Detect which cell encompasses the target text, then output its [X, Y] center coordinate. 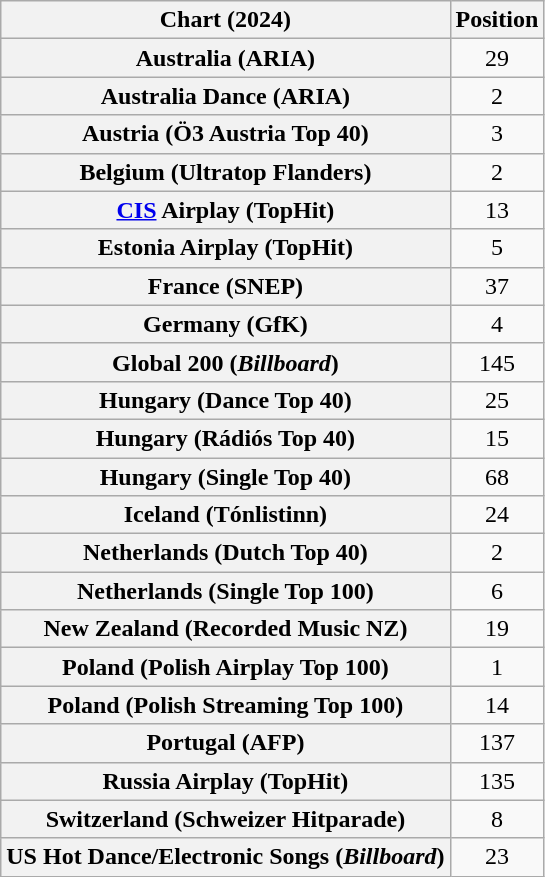
24 [497, 515]
Australia Dance (ARIA) [226, 96]
Portugal (AFP) [226, 743]
15 [497, 438]
68 [497, 477]
Russia Airplay (TopHit) [226, 781]
23 [497, 857]
3 [497, 134]
Netherlands (Single Top 100) [226, 591]
Austria (Ö3 Austria Top 40) [226, 134]
CIS Airplay (TopHit) [226, 210]
25 [497, 400]
Poland (Polish Airplay Top 100) [226, 667]
Germany (GfK) [226, 324]
France (SNEP) [226, 286]
137 [497, 743]
Iceland (Tónlistinn) [226, 515]
Position [497, 20]
Switzerland (Schweizer Hitparade) [226, 819]
Australia (ARIA) [226, 58]
6 [497, 591]
US Hot Dance/Electronic Songs (Billboard) [226, 857]
Estonia Airplay (TopHit) [226, 248]
145 [497, 362]
5 [497, 248]
Netherlands (Dutch Top 40) [226, 553]
37 [497, 286]
13 [497, 210]
Poland (Polish Streaming Top 100) [226, 705]
Hungary (Rádiós Top 40) [226, 438]
1 [497, 667]
135 [497, 781]
Chart (2024) [226, 20]
4 [497, 324]
29 [497, 58]
Hungary (Single Top 40) [226, 477]
New Zealand (Recorded Music NZ) [226, 629]
19 [497, 629]
Belgium (Ultratop Flanders) [226, 172]
14 [497, 705]
8 [497, 819]
Global 200 (Billboard) [226, 362]
Hungary (Dance Top 40) [226, 400]
